Return the (x, y) coordinate for the center point of the cell that contains the specified text.  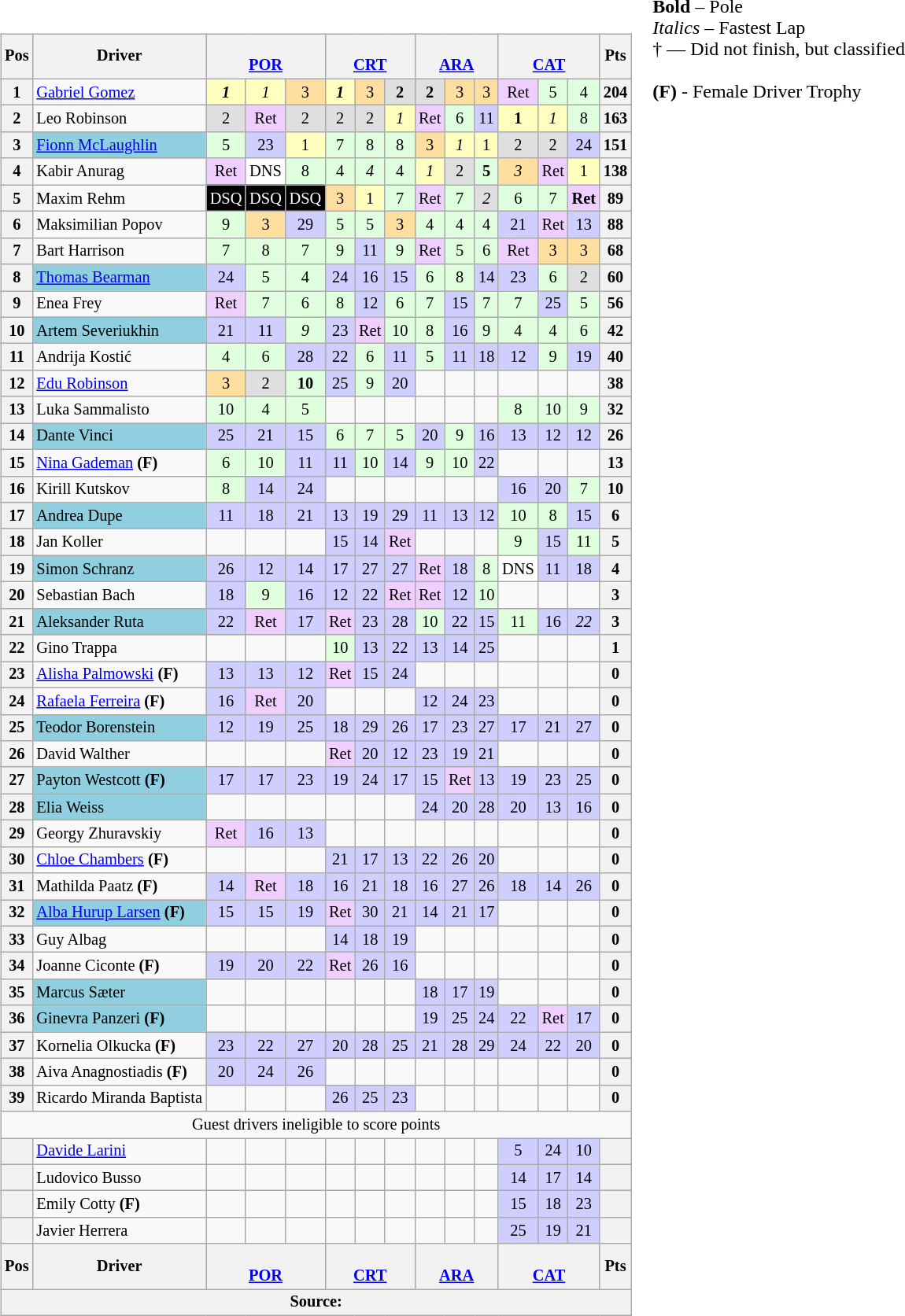
Andrea Dupe (119, 516)
68 (615, 251)
Aleksander Ruta (119, 621)
Ricardo Miranda Baptista (119, 1098)
Ludovico Busso (119, 1178)
Maxim Rehm (119, 198)
56 (615, 304)
Edu Robinson (119, 384)
Alba Hurup Larsen (F) (119, 913)
Alisha Palmowski (F) (119, 675)
163 (615, 119)
33 (17, 939)
Kirill Kutskov (119, 489)
Teodor Borenstein (119, 728)
Kabir Anurag (119, 171)
Andrija Kostić (119, 357)
Ginevra Panzeri (F) (119, 1019)
Davide Larini (119, 1152)
Bart Harrison (119, 251)
34 (17, 966)
35 (17, 993)
Marcus Sæter (119, 993)
Javier Herrera (119, 1231)
88 (615, 225)
89 (615, 198)
Fionn McLaughlin (119, 146)
151 (615, 146)
Joanne Ciconte (F) (119, 966)
Dante Vinci (119, 437)
138 (615, 171)
Gabriel Gomez (119, 92)
Guy Albag (119, 939)
Mathilda Paatz (F) (119, 887)
Guest drivers ineligible to score points (316, 1125)
Elia Weiss (119, 807)
37 (17, 1045)
Jan Koller (119, 542)
Luka Sammalisto (119, 410)
Emily Cotty (F) (119, 1204)
David Walther (119, 754)
31 (17, 887)
Aiva Anagnostiadis (F) (119, 1072)
40 (615, 357)
Source: (316, 1303)
36 (17, 1019)
Simon Schranz (119, 569)
Enea Frey (119, 304)
Rafaela Ferreira (F) (119, 701)
42 (615, 330)
Artem Severiukhin (119, 330)
Nina Gademan (F) (119, 463)
Payton Westcott (F) (119, 780)
Leo Robinson (119, 119)
Chloe Chambers (F) (119, 860)
Gino Trappa (119, 648)
Kornelia Olkucka (F) (119, 1045)
Maksimilian Popov (119, 225)
Sebastian Bach (119, 595)
60 (615, 278)
Thomas Bearman (119, 278)
39 (17, 1098)
Georgy Zhuravskiy (119, 834)
204 (615, 92)
